Determine the [X, Y] coordinate at the center of the cell enclosing the given text.  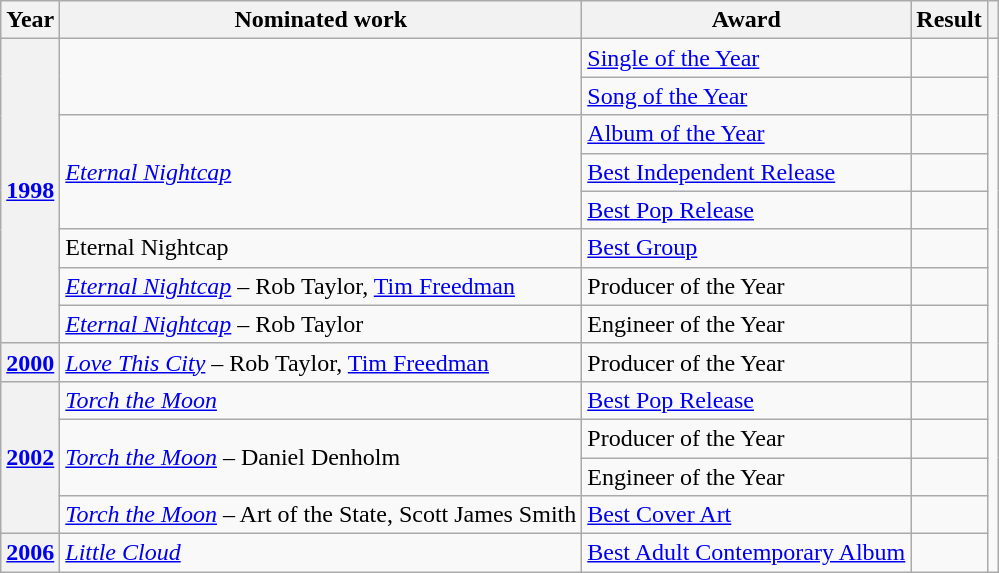
Little Cloud [321, 553]
Best Adult Contemporary Album [746, 553]
Love This City – Rob Taylor, Tim Freedman [321, 362]
Single of the Year [746, 58]
Album of the Year [746, 134]
Award [746, 20]
2002 [30, 457]
Best Group [746, 248]
Torch the Moon [321, 400]
Song of the Year [746, 96]
2000 [30, 362]
1998 [30, 191]
Year [30, 20]
Best Independent Release [746, 172]
Eternal Nightcap – Rob Taylor, Tim Freedman [321, 286]
2006 [30, 553]
Eternal Nightcap – Rob Taylor [321, 324]
Torch the Moon – Art of the State, Scott James Smith [321, 515]
Nominated work [321, 20]
Best Cover Art [746, 515]
Result [949, 20]
Torch the Moon – Daniel Denholm [321, 457]
